Search for the cell housing the specified text and yield its (X, Y) center coordinate. 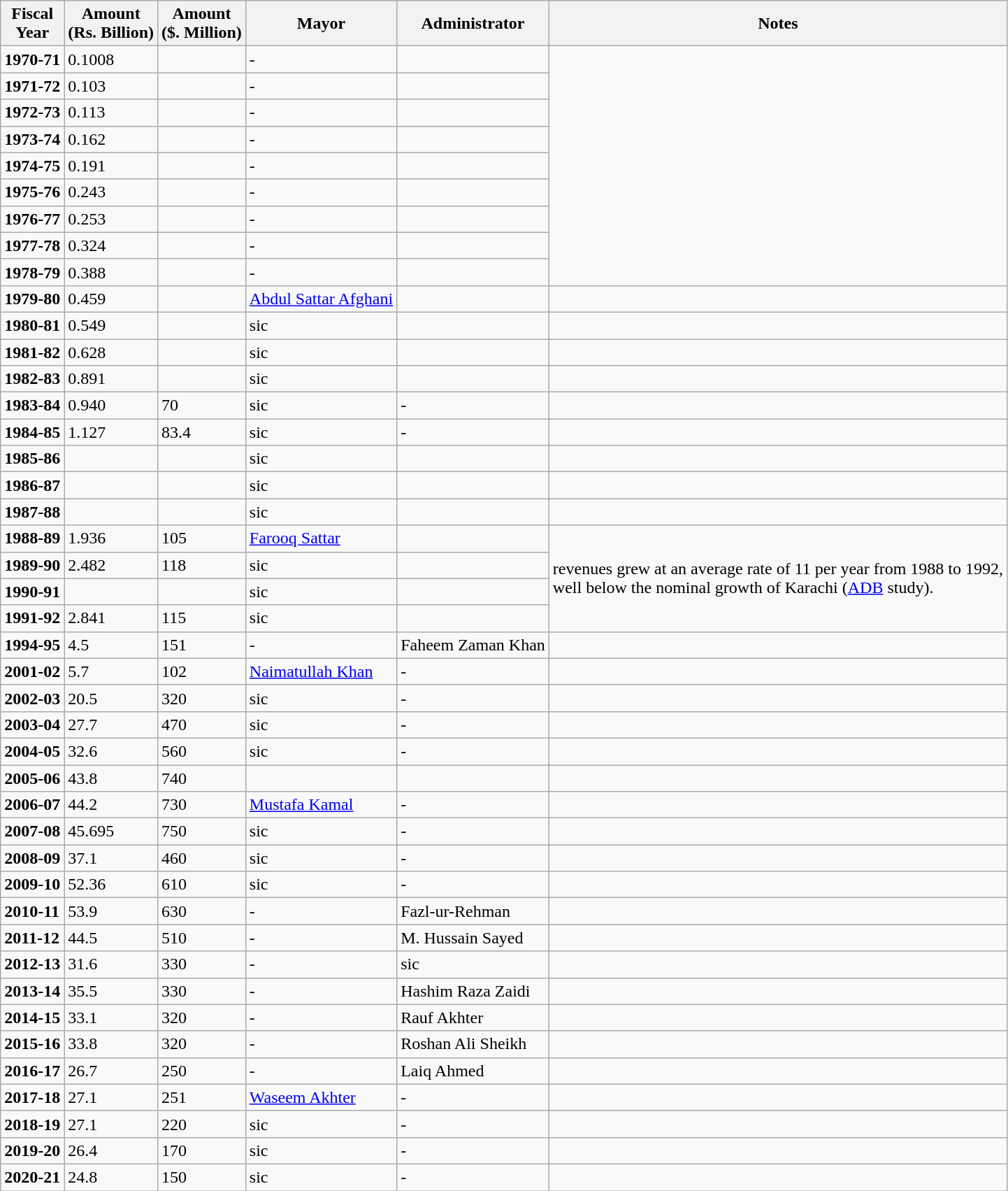
0.103 (111, 86)
730 (202, 805)
250 (202, 1071)
1.936 (111, 539)
Mustafa Kamal (321, 805)
2002-03 (32, 698)
Amount(Rs. Billion) (111, 24)
0.891 (111, 379)
1972-73 (32, 113)
470 (202, 725)
2011-12 (32, 938)
0.324 (111, 245)
4.5 (111, 645)
1990-91 (32, 592)
1983-84 (32, 406)
0.388 (111, 272)
Mayor (321, 24)
1976-77 (32, 219)
Abdul Sattar Afghani (321, 299)
0.243 (111, 192)
2019-20 (32, 1150)
0.549 (111, 325)
35.5 (111, 991)
2016-17 (32, 1071)
revenues grew at an average rate of 11 per year from 1988 to 1992,well below the nominal growth of Karachi (ADB study). (777, 578)
44.5 (111, 938)
560 (202, 751)
33.8 (111, 1044)
Hashim Raza Zaidi (473, 991)
0.628 (111, 352)
1982-83 (32, 379)
1975-76 (32, 192)
105 (202, 539)
45.695 (111, 832)
1978-79 (32, 272)
2010-11 (32, 911)
31.6 (111, 964)
2.482 (111, 565)
Roshan Ali Sheikh (473, 1044)
Farooq Sattar (321, 539)
Notes (777, 24)
1989-90 (32, 565)
70 (202, 406)
740 (202, 778)
170 (202, 1150)
1980-81 (32, 325)
1973-74 (32, 139)
FiscalYear (32, 24)
460 (202, 858)
2004-05 (32, 751)
2017-18 (32, 1097)
2003-04 (32, 725)
2.841 (111, 618)
2007-08 (32, 832)
220 (202, 1124)
43.8 (111, 778)
2008-09 (32, 858)
0.113 (111, 113)
32.6 (111, 751)
2012-13 (32, 964)
0.253 (111, 219)
1991-92 (32, 618)
27.7 (111, 725)
1.127 (111, 432)
1994-95 (32, 645)
102 (202, 671)
630 (202, 911)
1986-87 (32, 485)
53.9 (111, 911)
2015-16 (32, 1044)
Fazl-ur-Rehman (473, 911)
0.1008 (111, 59)
Naimatullah Khan (321, 671)
33.1 (111, 1018)
Faheem Zaman Khan (473, 645)
1985-86 (32, 459)
Administrator (473, 24)
510 (202, 938)
Waseem Akhter (321, 1097)
1971-72 (32, 86)
118 (202, 565)
83.4 (202, 432)
Rauf Akhter (473, 1018)
2005-06 (32, 778)
251 (202, 1097)
1988-89 (32, 539)
Amount($. Million) (202, 24)
37.1 (111, 858)
750 (202, 832)
1981-82 (32, 352)
1970-71 (32, 59)
151 (202, 645)
0.940 (111, 406)
115 (202, 618)
5.7 (111, 671)
2009-10 (32, 885)
150 (202, 1177)
1974-75 (32, 166)
0.459 (111, 299)
2020-21 (32, 1177)
Laiq Ahmed (473, 1071)
M. Hussain Sayed (473, 938)
26.4 (111, 1150)
52.36 (111, 885)
0.191 (111, 166)
24.8 (111, 1177)
2014-15 (32, 1018)
610 (202, 885)
20.5 (111, 698)
2018-19 (32, 1124)
2013-14 (32, 991)
1984-85 (32, 432)
26.7 (111, 1071)
1979-80 (32, 299)
2006-07 (32, 805)
0.162 (111, 139)
1987-88 (32, 512)
2001-02 (32, 671)
1977-78 (32, 245)
44.2 (111, 805)
